Output the [x, y] coordinate of the center of the cell containing the given text.  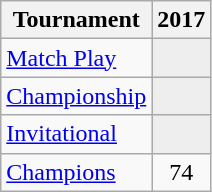
74 [182, 172]
Tournament [76, 20]
Champions [76, 172]
2017 [182, 20]
Match Play [76, 58]
Championship [76, 96]
Invitational [76, 134]
